Locate the cell with the specified text and output its (X, Y) center coordinate. 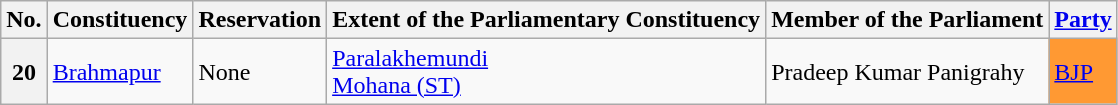
BJP (1083, 72)
No. (24, 20)
Constituency (120, 20)
Brahmapur (120, 72)
20 (24, 72)
Paralakhemundi Mohana (ST) (546, 72)
Party (1083, 20)
Reservation (260, 20)
Extent of the Parliamentary Constituency (546, 20)
Pradeep Kumar Panigrahy (908, 72)
None (260, 72)
Member of the Parliament (908, 20)
